Pinpoint the cell where the given text exists, returning its (x, y) midpoint coordinate. 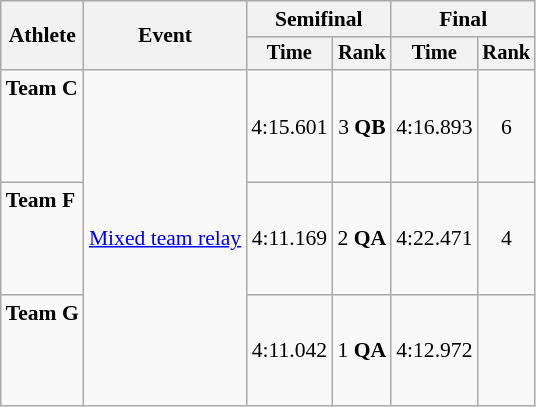
4:12.972 (434, 351)
4:16.893 (434, 126)
Athlete (42, 36)
4:11.042 (289, 351)
4 (507, 239)
Final (463, 19)
Mixed team relay (165, 238)
Team G (42, 351)
4:15.601 (289, 126)
Semifinal (318, 19)
2 QA (362, 239)
Event (165, 36)
1 QA (362, 351)
3 QB (362, 126)
4:11.169 (289, 239)
4:22.471 (434, 239)
Team C (42, 126)
Team F (42, 239)
6 (507, 126)
